Return the [x, y] coordinate for the center point of the cell that contains the specified text.  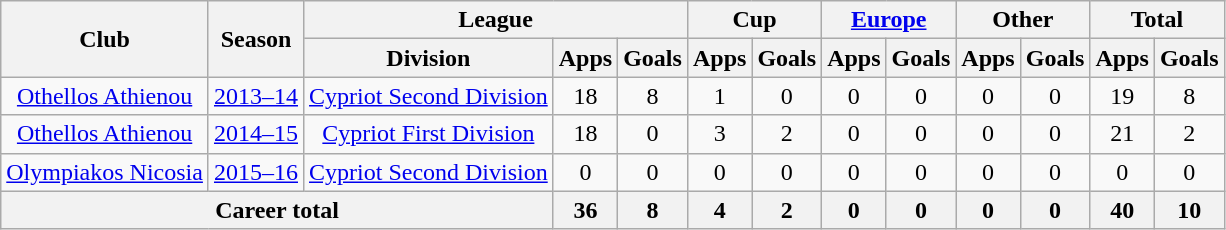
21 [1122, 134]
10 [1189, 210]
40 [1122, 210]
19 [1122, 96]
4 [719, 210]
3 [719, 134]
2015–16 [256, 172]
Other [1023, 20]
2013–14 [256, 96]
Season [256, 39]
Cup [754, 20]
Europe [889, 20]
Olympiakos Nicosia [105, 172]
Club [105, 39]
2014–15 [256, 134]
Cypriot First Division [429, 134]
Career total [277, 210]
Total [1157, 20]
Division [429, 58]
1 [719, 96]
League [496, 20]
36 [585, 210]
